Return [x, y] of the center of cell containing provided text 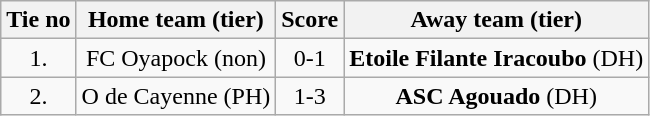
Home team (tier) [176, 20]
Tie no [38, 20]
0-1 [310, 58]
FC Oyapock (non) [176, 58]
1. [38, 58]
1-3 [310, 96]
Etoile Filante Iracoubo (DH) [496, 58]
2. [38, 96]
ASC Agouado (DH) [496, 96]
Score [310, 20]
O de Cayenne (PH) [176, 96]
Away team (tier) [496, 20]
